Provide the [X, Y] coordinate of the cell's center where the given text is located.  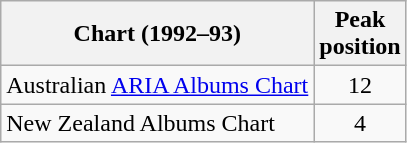
Australian ARIA Albums Chart [158, 85]
Peakposition [360, 34]
4 [360, 123]
New Zealand Albums Chart [158, 123]
Chart (1992–93) [158, 34]
12 [360, 85]
